Extract the [X, Y] coordinate from the center of the cell holding the provided text.  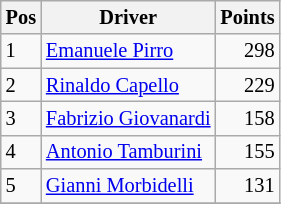
131 [247, 186]
1 [21, 51]
5 [21, 186]
Pos [21, 17]
3 [21, 118]
155 [247, 152]
4 [21, 152]
Emanuele Pirro [128, 51]
Fabrizio Giovanardi [128, 118]
2 [21, 85]
Points [247, 17]
229 [247, 85]
Rinaldo Capello [128, 85]
Antonio Tamburini [128, 152]
Driver [128, 17]
Gianni Morbidelli [128, 186]
158 [247, 118]
298 [247, 51]
